Capture the cell that displays the provided text and extract its [x, y] central coordinate. 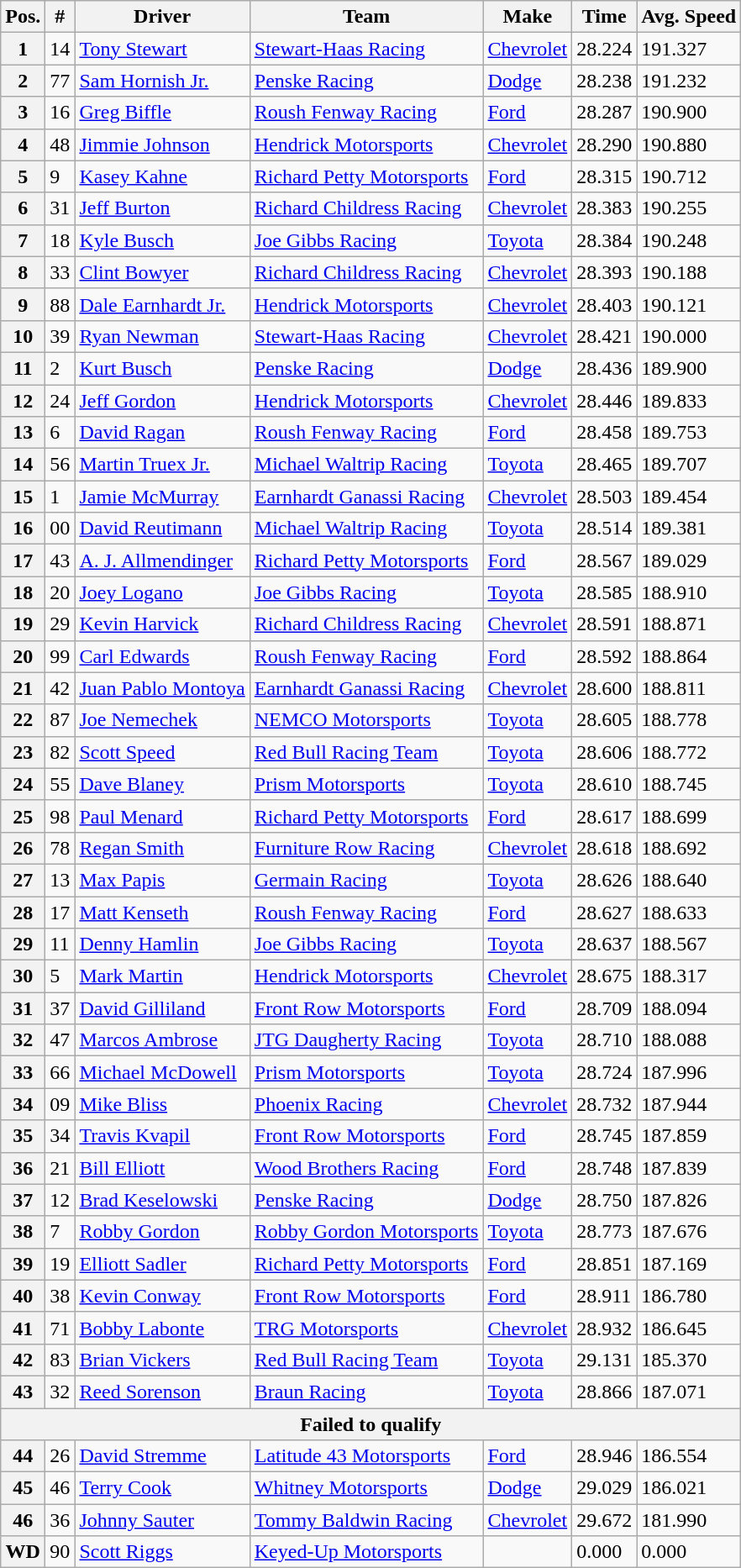
28.384 [605, 240]
188.633 [689, 912]
55 [60, 784]
41 [24, 1328]
189.454 [689, 497]
28.851 [605, 1264]
Sam Hornish Jr. [162, 81]
Bill Elliott [162, 1168]
28.606 [605, 752]
188.088 [689, 1040]
188.778 [689, 720]
28.224 [605, 49]
188.692 [689, 848]
28.436 [605, 368]
28.600 [605, 688]
Wood Brothers Racing [366, 1168]
44 [24, 1456]
Jamie McMurray [162, 497]
28.592 [605, 656]
Team [366, 17]
188.640 [689, 880]
David Stremme [162, 1456]
Ryan Newman [162, 336]
Michael McDowell [162, 1072]
Marcos Ambrose [162, 1040]
188.745 [689, 784]
Failed to qualify [371, 1424]
189.707 [689, 465]
Carl Edwards [162, 656]
188.094 [689, 1008]
Jeff Gordon [162, 401]
8 [24, 272]
Kurt Busch [162, 368]
190.000 [689, 336]
28.393 [605, 272]
187.859 [689, 1136]
Robby Gordon Motorsports [366, 1232]
88 [60, 304]
Pos. [24, 17]
28.745 [605, 1136]
186.645 [689, 1328]
190.900 [689, 113]
187.071 [689, 1392]
29.672 [605, 1520]
181.990 [689, 1520]
Keyed-Up Motorsports [366, 1552]
190.255 [689, 208]
188.871 [689, 624]
45 [24, 1488]
47 [60, 1040]
27 [24, 880]
28.732 [605, 1104]
189.029 [689, 560]
A. J. Allmendinger [162, 560]
189.753 [689, 433]
Mark Martin [162, 976]
Phoenix Racing [366, 1104]
190.248 [689, 240]
Johnny Sauter [162, 1520]
28.458 [605, 433]
Kasey Kahne [162, 176]
186.021 [689, 1488]
28.585 [605, 592]
28.932 [605, 1328]
Joe Nemechek [162, 720]
28.605 [605, 720]
56 [60, 465]
# [60, 17]
190.188 [689, 272]
Kevin Harvick [162, 624]
187.944 [689, 1104]
28.911 [605, 1296]
28.710 [605, 1040]
28.610 [605, 784]
28.617 [605, 816]
25 [24, 816]
Scott Speed [162, 752]
189.381 [689, 529]
28.421 [605, 336]
Kevin Conway [162, 1296]
187.996 [689, 1072]
Martin Truex Jr. [162, 465]
40 [24, 1296]
28.591 [605, 624]
Dale Earnhardt Jr. [162, 304]
Jimmie Johnson [162, 145]
185.370 [689, 1360]
Paul Menard [162, 816]
Driver [162, 17]
71 [60, 1328]
98 [60, 816]
78 [60, 848]
28.946 [605, 1456]
Scott Riggs [162, 1552]
28.627 [605, 912]
66 [60, 1072]
Furniture Row Racing [366, 848]
4 [24, 145]
Joey Logano [162, 592]
187.676 [689, 1232]
187.826 [689, 1200]
186.554 [689, 1456]
28.675 [605, 976]
188.864 [689, 656]
190.121 [689, 304]
188.567 [689, 944]
190.712 [689, 176]
22 [24, 720]
188.317 [689, 976]
191.327 [689, 49]
28.446 [605, 401]
187.839 [689, 1168]
187.169 [689, 1264]
28.514 [605, 529]
188.811 [689, 688]
28.465 [605, 465]
190.880 [689, 145]
28.287 [605, 113]
Avg. Speed [689, 17]
Jeff Burton [162, 208]
90 [60, 1552]
23 [24, 752]
15 [24, 497]
Reed Sorenson [162, 1392]
Make [528, 17]
Kyle Busch [162, 240]
00 [60, 529]
Whitney Motorsports [366, 1488]
28.567 [605, 560]
Brad Keselowski [162, 1200]
Brian Vickers [162, 1360]
188.910 [689, 592]
28.750 [605, 1200]
Max Papis [162, 880]
189.833 [689, 401]
188.699 [689, 816]
Bobby Labonte [162, 1328]
28.618 [605, 848]
28.403 [605, 304]
188.772 [689, 752]
Greg Biffle [162, 113]
28 [24, 912]
Dave Blaney [162, 784]
28.724 [605, 1072]
28.503 [605, 497]
David Gilliland [162, 1008]
28.866 [605, 1392]
87 [60, 720]
28.709 [605, 1008]
35 [24, 1136]
28.315 [605, 176]
David Ragan [162, 433]
30 [24, 976]
Time [605, 17]
29.029 [605, 1488]
TRG Motorsports [366, 1328]
Germain Racing [366, 880]
28.238 [605, 81]
Travis Kvapil [162, 1136]
10 [24, 336]
48 [60, 145]
Elliott Sadler [162, 1264]
28.748 [605, 1168]
David Reutimann [162, 529]
Clint Bowyer [162, 272]
28.383 [605, 208]
29.131 [605, 1360]
28.773 [605, 1232]
28.637 [605, 944]
Braun Racing [366, 1392]
NEMCO Motorsports [366, 720]
Denny Hamlin [162, 944]
Latitude 43 Motorsports [366, 1456]
Tony Stewart [162, 49]
28.290 [605, 145]
Terry Cook [162, 1488]
189.900 [689, 368]
28.626 [605, 880]
191.232 [689, 81]
83 [60, 1360]
99 [60, 656]
Juan Pablo Montoya [162, 688]
Matt Kenseth [162, 912]
09 [60, 1104]
82 [60, 752]
Robby Gordon [162, 1232]
Regan Smith [162, 848]
Mike Bliss [162, 1104]
JTG Daugherty Racing [366, 1040]
3 [24, 113]
186.780 [689, 1296]
WD [24, 1552]
Tommy Baldwin Racing [366, 1520]
77 [60, 81]
